Identify which cell holds the provided text, then report its [x, y] central coordinate. 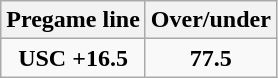
USC +16.5 [74, 58]
Pregame line [74, 20]
Over/under [210, 20]
77.5 [210, 58]
